From the cell containing the given text, extract its center point as [x, y] coordinate. 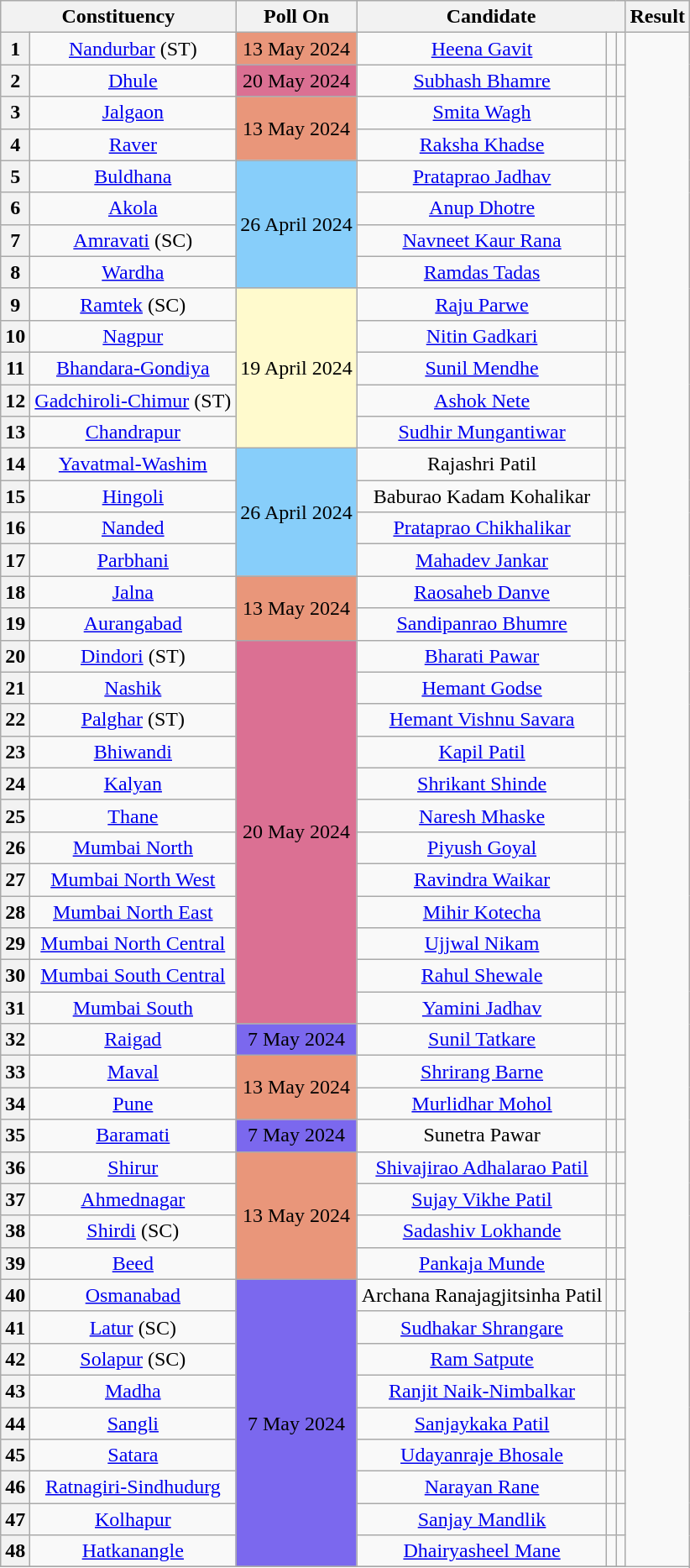
Naresh Mhaske [482, 815]
12 [15, 401]
16 [15, 528]
Sadashiv Lokhande [482, 1231]
Parbhani [133, 560]
43 [15, 1391]
Sunil Tatkare [482, 1040]
Subhash Bhamre [482, 81]
Maval [133, 1072]
20 [15, 656]
45 [15, 1455]
Ravindra Waikar [482, 879]
28 [15, 911]
Shrikant Shinde [482, 784]
19 April 2024 [296, 368]
Osmanabad [133, 1295]
Baburao Kadam Kohalikar [482, 496]
37 [15, 1199]
Madha [133, 1391]
Kalyan [133, 784]
Mihir Kotecha [482, 911]
Beed [133, 1263]
Mumbai South Central [133, 976]
22 [15, 720]
Palghar (ST) [133, 720]
Shrirang Barne [482, 1072]
11 [15, 368]
Rahul Shewale [482, 976]
26 [15, 847]
Hemant Godse [482, 688]
Raksha Khadse [482, 144]
Aurangabad [133, 624]
34 [15, 1104]
Constituency [118, 17]
Nitin Gadkari [482, 336]
36 [15, 1167]
Chandrapur [133, 433]
Shirur [133, 1167]
Sandipanrao Bhumre [482, 624]
Kapil Patil [482, 752]
Sunil Mendhe [482, 368]
Sudhir Mungantiwar [482, 433]
10 [15, 336]
23 [15, 752]
Prataprao Chikhalikar [482, 528]
Piyush Goyal [482, 847]
40 [15, 1295]
Ujjwal Nikam [482, 944]
2 [15, 81]
Pankaja Munde [482, 1263]
Nashik [133, 688]
Jalgaon [133, 113]
Archana Ranajagjitsinha Patil [482, 1295]
Navneet Kaur Rana [482, 240]
Mumbai North Central [133, 944]
Hemant Vishnu Savara [482, 720]
Nanded [133, 528]
42 [15, 1359]
Narayan Rane [482, 1487]
30 [15, 976]
Pune [133, 1104]
Sangli [133, 1424]
Ratnagiri-Sindhudurg [133, 1487]
19 [15, 624]
Jalna [133, 592]
Murlidhar Mohol [482, 1104]
Shivajirao Adhalarao Patil [482, 1167]
Amravati (SC) [133, 240]
Sanjaykaka Patil [482, 1424]
21 [15, 688]
35 [15, 1135]
29 [15, 944]
Dindori (ST) [133, 656]
Bhandara-Gondiya [133, 368]
Nagpur [133, 336]
Heena Gavit [482, 49]
Mumbai North East [133, 911]
44 [15, 1424]
Wardha [133, 272]
Raosaheb Danve [482, 592]
Mumbai South [133, 1008]
48 [15, 1551]
27 [15, 879]
Ram Satpute [482, 1359]
Result [657, 17]
Dhairyasheel Mane [482, 1551]
Buldhana [133, 176]
Sudhakar Shrangare [482, 1327]
Ramtek (SC) [133, 304]
Smita Wagh [482, 113]
46 [15, 1487]
9 [15, 304]
Ahmednagar [133, 1199]
Ranjit Naik-Nimbalkar [482, 1391]
Sanjay Mandlik [482, 1519]
31 [15, 1008]
4 [15, 144]
Dhule [133, 81]
Prataprao Jadhav [482, 176]
7 [15, 240]
Anup Dhotre [482, 208]
Satara [133, 1455]
Shirdi (SC) [133, 1231]
Thane [133, 815]
Mumbai North [133, 847]
Raver [133, 144]
38 [15, 1231]
Yavatmal-Washim [133, 464]
15 [15, 496]
5 [15, 176]
Candidate [491, 17]
Ashok Nete [482, 401]
Bharati Pawar [482, 656]
Udayanraje Bhosale [482, 1455]
41 [15, 1327]
Bhiwandi [133, 752]
Nandurbar (ST) [133, 49]
Mahadev Jankar [482, 560]
Rajashri Patil [482, 464]
Hatkanangle [133, 1551]
17 [15, 560]
47 [15, 1519]
Solapur (SC) [133, 1359]
Raigad [133, 1040]
Akola [133, 208]
Kolhapur [133, 1519]
Sunetra Pawar [482, 1135]
39 [15, 1263]
Latur (SC) [133, 1327]
Raju Parwe [482, 304]
Baramati [133, 1135]
6 [15, 208]
8 [15, 272]
14 [15, 464]
1 [15, 49]
Ramdas Tadas [482, 272]
Gadchiroli-Chimur (ST) [133, 401]
Sujay Vikhe Patil [482, 1199]
3 [15, 113]
Mumbai North West [133, 879]
Hingoli [133, 496]
32 [15, 1040]
18 [15, 592]
25 [15, 815]
Yamini Jadhav [482, 1008]
24 [15, 784]
33 [15, 1072]
Poll On [296, 17]
13 [15, 433]
